Search for the cell housing the specified text and yield its (x, y) center coordinate. 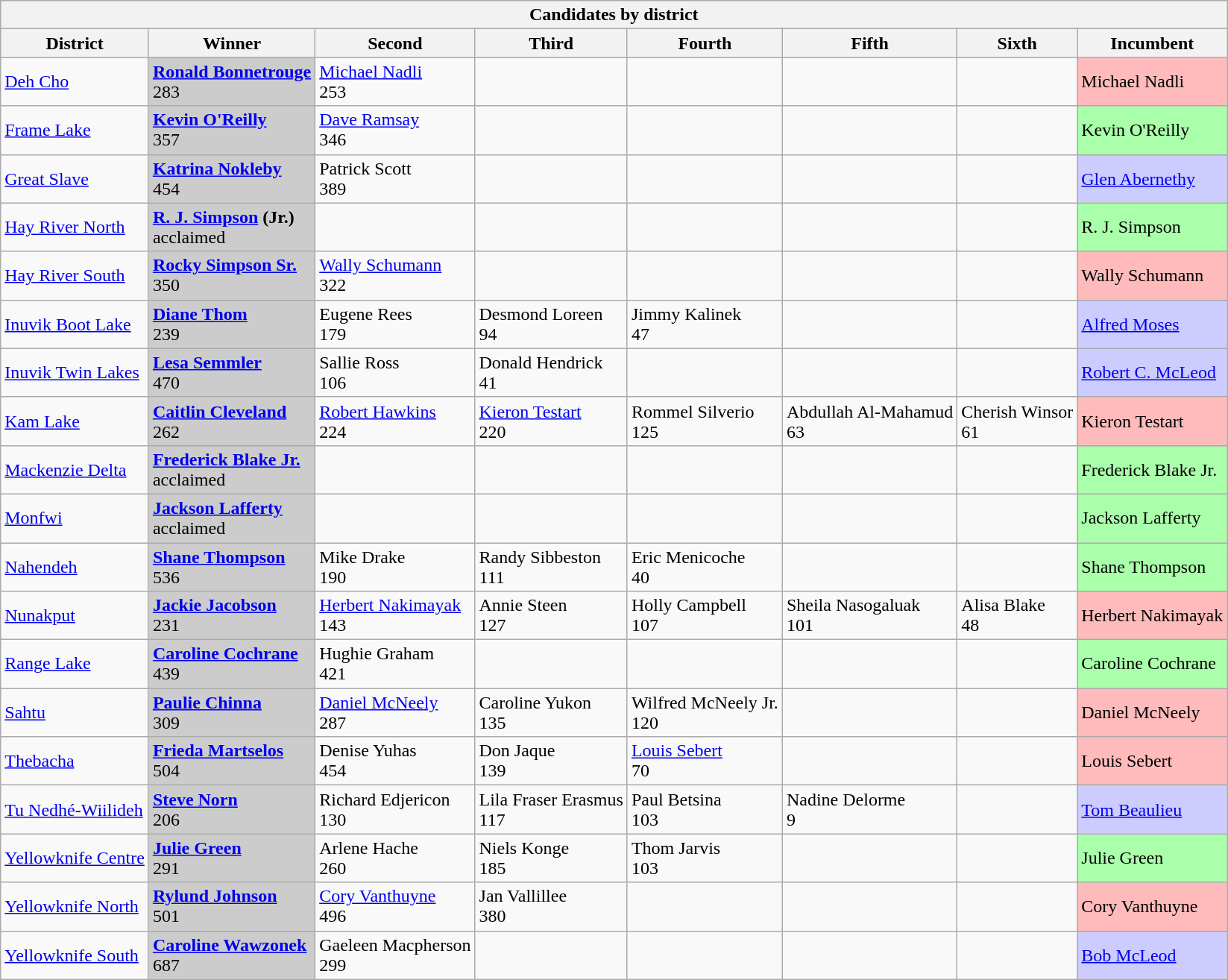
Arlene Hache260 (395, 858)
Steve Norn206 (231, 810)
Tom Beaulieu (1153, 810)
Wilfred McNeely Jr.120 (705, 713)
Caitlin Cleveland262 (231, 421)
Inuvik Boot Lake (75, 324)
Kevin O'Reilly (1153, 130)
Randy Sibbeston111 (551, 567)
Lesa Semmler470 (231, 373)
Niels Konge185 (551, 858)
Sallie Ross106 (395, 373)
Sahtu (75, 713)
Wally Schumann322 (395, 276)
Mackenzie Delta (75, 470)
Jackie Jacobson231 (231, 616)
Jan Vallillee380 (551, 907)
Diane Thom239 (231, 324)
Yellowknife North (75, 907)
Shane Thompson536 (231, 567)
R. J. Simpson (Jr.)acclaimed (231, 227)
Fifth (869, 43)
Eric Menicoche40 (705, 567)
Louis Sebert70 (705, 761)
Denise Yuhas454 (395, 761)
Frederick Blake Jr.acclaimed (231, 470)
Wally Schumann (1153, 276)
Frieda Martselos504 (231, 761)
Thebacha (75, 761)
Herbert Nakimayak (1153, 616)
Cory Vanthuyne (1153, 907)
Yellowknife Centre (75, 858)
Sheila Nasogaluak101 (869, 616)
Rommel Silverio125 (705, 421)
Rylund Johnson501 (231, 907)
Inuvik Twin Lakes (75, 373)
Daniel McNeely287 (395, 713)
Nadine Delorme9 (869, 810)
Robert C. McLeod (1153, 373)
Desmond Loreen94 (551, 324)
Patrick Scott389 (395, 179)
Glen Abernethy (1153, 179)
Gaeleen Macpherson299 (395, 955)
Jackson Lafferty (1153, 518)
Alisa Blake48 (1017, 616)
Robert Hawkins224 (395, 421)
Candidates by district (614, 15)
Frame Lake (75, 130)
Paulie Chinna309 (231, 713)
Monfwi (75, 518)
Caroline Cochrane (1153, 664)
Hay River South (75, 276)
Cherish Winsor61 (1017, 421)
Caroline Cochrane439 (231, 664)
Alfred Moses (1153, 324)
Katrina Nokleby454 (231, 179)
Donald Hendrick41 (551, 373)
Julie Green (1153, 858)
Caroline Wawzonek687 (231, 955)
Abdullah Al-Mahamud63 (869, 421)
Nunakput (75, 616)
Second (395, 43)
Richard Edjericon130 (395, 810)
Julie Green291 (231, 858)
Daniel McNeely (1153, 713)
Kieron Testart220 (551, 421)
Winner (231, 43)
Yellowknife South (75, 955)
Jackson Laffertyacclaimed (231, 518)
Nahendeh (75, 567)
Don Jaque139 (551, 761)
Bob McLeod (1153, 955)
Paul Betsina103 (705, 810)
Jimmy Kalinek47 (705, 324)
Frederick Blake Jr. (1153, 470)
Louis Sebert (1153, 761)
Holly Campbell107 (705, 616)
Herbert Nakimayak143 (395, 616)
Sixth (1017, 43)
Hughie Graham421 (395, 664)
Range Lake (75, 664)
Kieron Testart (1153, 421)
Michael Nadli (1153, 82)
Dave Ramsay346 (395, 130)
Annie Steen127 (551, 616)
Thom Jarvis103 (705, 858)
Deh Cho (75, 82)
Hay River North (75, 227)
District (75, 43)
Lila Fraser Erasmus117 (551, 810)
Incumbent (1153, 43)
Kevin O'Reilly357 (231, 130)
Cory Vanthuyne496 (395, 907)
Michael Nadli253 (395, 82)
R. J. Simpson (1153, 227)
Kam Lake (75, 421)
Fourth (705, 43)
Third (551, 43)
Eugene Rees179 (395, 324)
Great Slave (75, 179)
Tu Nedhé-Wiilideh (75, 810)
Caroline Yukon135 (551, 713)
Rocky Simpson Sr.350 (231, 276)
Mike Drake190 (395, 567)
Shane Thompson (1153, 567)
Ronald Bonnetrouge283 (231, 82)
